Locate the cell with the specified text and output its [X, Y] center coordinate. 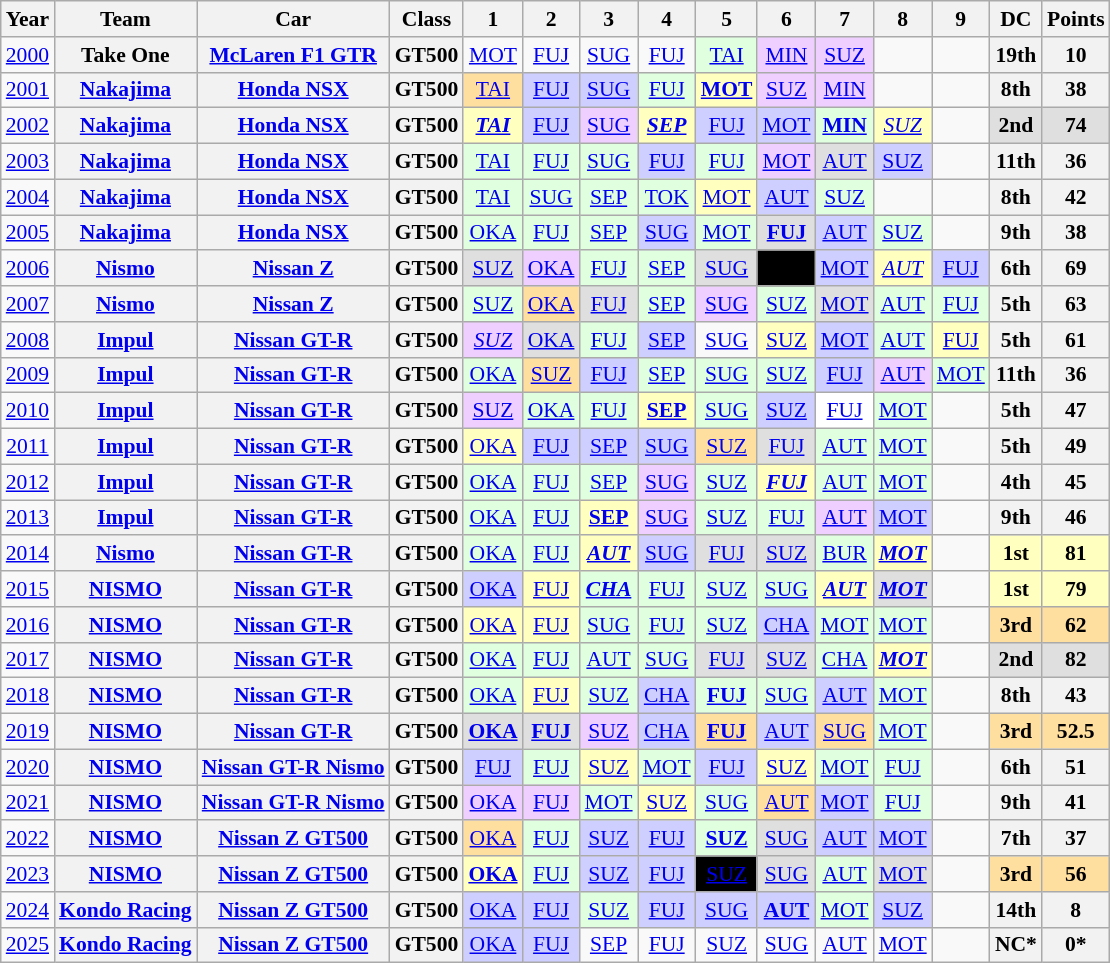
BUR [845, 554]
47 [1076, 411]
NC* [1016, 945]
2011 [28, 447]
69 [1076, 269]
McLaren F1 GTR [294, 55]
7 [845, 19]
19th [1016, 55]
TOK [667, 197]
61 [1076, 340]
42 [1076, 197]
6 [786, 19]
7th [1016, 839]
Year [28, 19]
62 [1076, 625]
2007 [28, 304]
Take One [126, 55]
2 [552, 19]
56 [1076, 874]
2002 [28, 126]
52.5 [1076, 732]
2020 [28, 767]
2008 [28, 340]
Car [294, 19]
2001 [28, 90]
10 [1076, 55]
2013 [28, 518]
45 [1076, 482]
3 [609, 19]
2014 [28, 554]
Points [1076, 19]
41 [1076, 803]
4th [1016, 482]
2022 [28, 839]
2009 [28, 375]
37 [1076, 839]
79 [1076, 589]
1 [492, 19]
2024 [28, 910]
9 [961, 19]
2025 [28, 945]
2004 [28, 197]
DC [1016, 19]
82 [1076, 660]
0* [1076, 945]
2018 [28, 696]
2019 [28, 732]
2010 [28, 411]
43 [1076, 696]
2000 [28, 55]
2017 [28, 660]
2003 [28, 162]
46 [1076, 518]
Team [126, 19]
2006 [28, 269]
81 [1076, 554]
2023 [28, 874]
Class [427, 19]
49 [1076, 447]
2012 [28, 482]
74 [1076, 126]
5 [727, 19]
2021 [28, 803]
63 [1076, 304]
2015 [28, 589]
2005 [28, 233]
14th [1016, 910]
4 [667, 19]
2016 [28, 625]
51 [1076, 767]
